Provide the (x, y) coordinate of the cell's center where the given text is located.  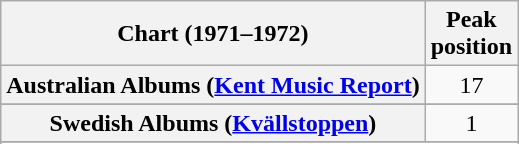
Australian Albums (Kent Music Report) (213, 85)
Swedish Albums (Kvällstoppen) (213, 123)
Chart (1971–1972) (213, 34)
17 (471, 85)
1 (471, 123)
Peakposition (471, 34)
